Determine the (X, Y) coordinate at the center of the cell enclosing the given text.  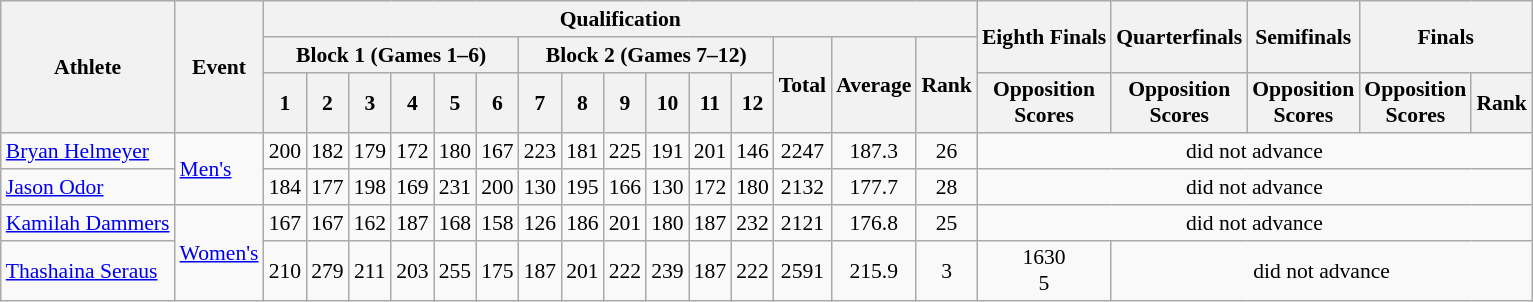
Quarterfinals (1179, 36)
Bryan Helmeyer (88, 152)
231 (456, 187)
182 (328, 152)
Average (874, 86)
Semifinals (1303, 36)
Eighth Finals (1044, 36)
28 (946, 187)
232 (752, 223)
2121 (802, 223)
Block 1 (Games 1–6) (392, 55)
203 (412, 270)
11 (710, 102)
Women's (220, 254)
Kamilah Dammers (88, 223)
25 (946, 223)
Qualification (620, 19)
Jason Odor (88, 187)
186 (582, 223)
210 (286, 270)
6 (498, 102)
26 (946, 152)
198 (370, 187)
179 (370, 152)
146 (752, 152)
176.8 (874, 223)
162 (370, 223)
211 (370, 270)
195 (582, 187)
Athlete (88, 67)
9 (626, 102)
223 (540, 152)
16305 (1044, 270)
Event (220, 67)
177 (328, 187)
1 (286, 102)
184 (286, 187)
2132 (802, 187)
255 (456, 270)
12 (752, 102)
126 (540, 223)
215.9 (874, 270)
177.7 (874, 187)
5 (456, 102)
Men's (220, 170)
191 (668, 152)
2247 (802, 152)
8 (582, 102)
7 (540, 102)
4 (412, 102)
181 (582, 152)
10 (668, 102)
Finals (1446, 36)
Thashaina Seraus (88, 270)
225 (626, 152)
187.3 (874, 152)
175 (498, 270)
239 (668, 270)
279 (328, 270)
166 (626, 187)
Total (802, 86)
158 (498, 223)
Block 2 (Games 7–12) (646, 55)
169 (412, 187)
168 (456, 223)
2591 (802, 270)
2 (328, 102)
